Capture the cell that displays the provided text and extract its [x, y] central coordinate. 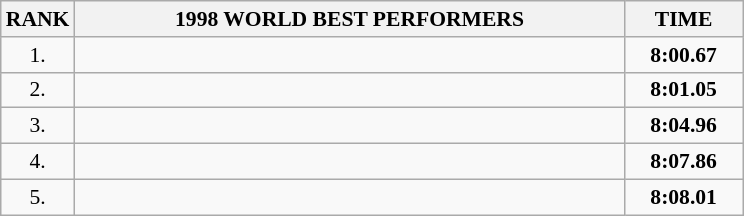
4. [38, 162]
8:08.01 [684, 197]
2. [38, 90]
8:04.96 [684, 126]
TIME [684, 19]
1998 WORLD BEST PERFORMERS [349, 19]
5. [38, 197]
3. [38, 126]
8:07.86 [684, 162]
1. [38, 55]
8:01.05 [684, 90]
8:00.67 [684, 55]
RANK [38, 19]
